From the cell containing the given text, extract its center point as [x, y] coordinate. 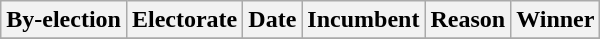
Electorate [184, 20]
Reason [468, 20]
By-election [64, 20]
Date [272, 20]
Incumbent [364, 20]
Winner [556, 20]
